Locate the cell with the specified text and output its [x, y] center coordinate. 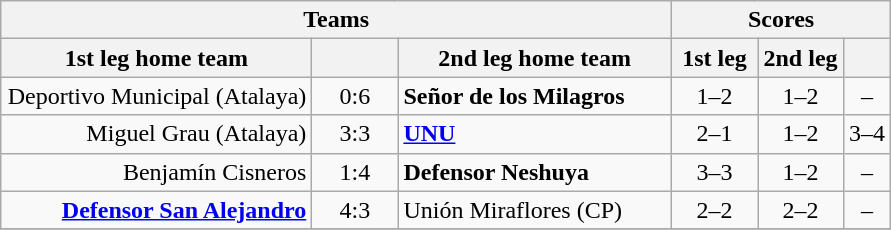
Scores [780, 20]
Teams [336, 20]
Defensor San Alejandro [156, 210]
2nd leg home team [535, 58]
1st leg home team [156, 58]
UNU [535, 134]
0:6 [355, 96]
4:3 [355, 210]
3–3 [714, 172]
Defensor Neshuya [535, 172]
2–1 [714, 134]
Miguel Grau (Atalaya) [156, 134]
Unión Miraflores (CP) [535, 210]
Benjamín Cisneros [156, 172]
3:3 [355, 134]
Señor de los Milagros [535, 96]
2nd leg [801, 58]
Deportivo Municipal (Atalaya) [156, 96]
1st leg [714, 58]
3–4 [868, 134]
1:4 [355, 172]
